Identify which cell holds the provided text, then report its (X, Y) central coordinate. 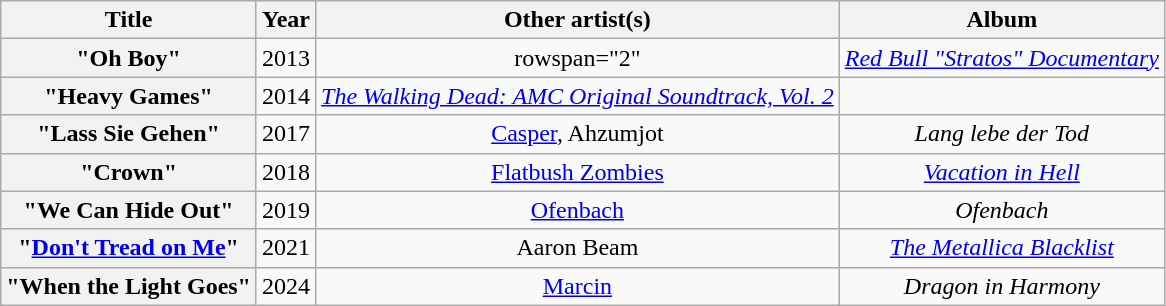
Aaron Beam (578, 248)
rowspan="2" (578, 58)
Title (129, 20)
2024 (286, 286)
The Walking Dead: AMC Original Soundtrack, Vol. 2 (578, 96)
The Metallica Blacklist (1002, 248)
Marcin (578, 286)
"Lass Sie Gehen" (129, 134)
Dragon in Harmony (1002, 286)
Vacation in Hell (1002, 172)
2013 (286, 58)
"Heavy Games" (129, 96)
Red Bull "Stratos" Documentary (1002, 58)
Album (1002, 20)
Other artist(s) (578, 20)
"Oh Boy" (129, 58)
"Crown" (129, 172)
Casper, Ahzumjot (578, 134)
Lang lebe der Tod (1002, 134)
2021 (286, 248)
"Don't Tread on Me" (129, 248)
2014 (286, 96)
Flatbush Zombies (578, 172)
2019 (286, 210)
"We Can Hide Out" (129, 210)
2017 (286, 134)
2018 (286, 172)
Year (286, 20)
"When the Light Goes" (129, 286)
